Provide the (x, y) coordinate of the cell's center where the given text is located.  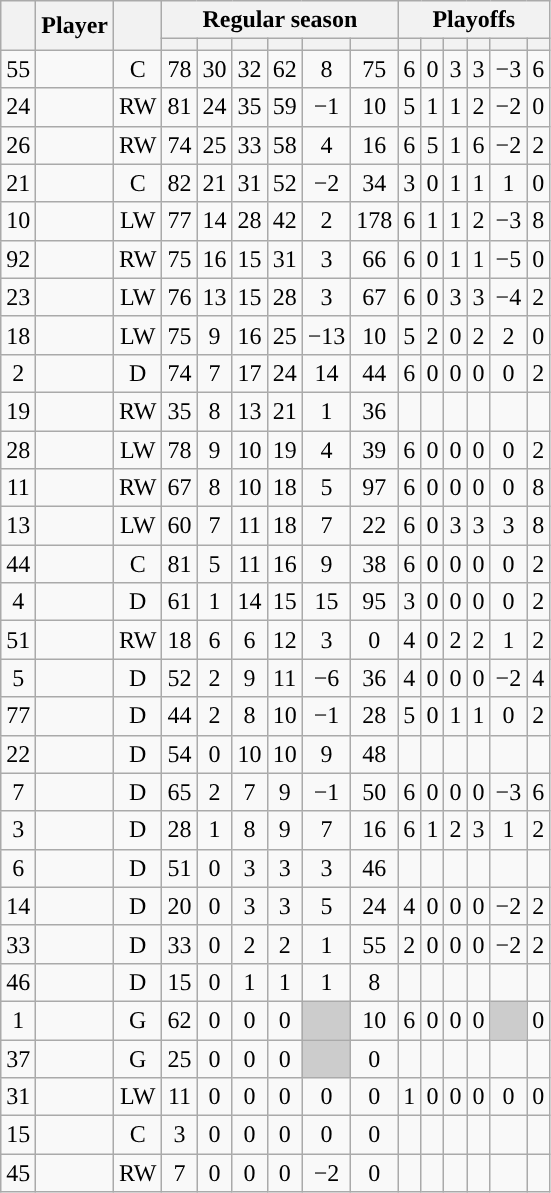
39 (374, 449)
32 (250, 69)
17 (250, 373)
50 (374, 792)
30 (214, 69)
12 (284, 640)
−4 (508, 297)
95 (374, 602)
76 (180, 297)
37 (18, 1059)
34 (374, 183)
59 (284, 107)
61 (180, 602)
58 (284, 145)
−5 (508, 259)
−13 (326, 335)
60 (180, 526)
20 (180, 906)
92 (18, 259)
23 (18, 297)
38 (374, 564)
Player (75, 26)
Playoffs (474, 20)
54 (180, 754)
65 (180, 792)
42 (284, 221)
178 (374, 221)
45 (18, 1173)
66 (374, 259)
Regular season (280, 20)
48 (374, 754)
97 (374, 488)
26 (18, 145)
−6 (326, 678)
82 (180, 183)
